Return the [X, Y] coordinate for the center point of the cell that contains the specified text.  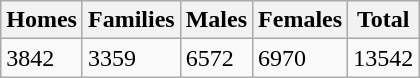
6970 [300, 58]
Males [216, 20]
6572 [216, 58]
Females [300, 20]
3842 [42, 58]
Homes [42, 20]
13542 [384, 58]
3359 [131, 58]
Total [384, 20]
Families [131, 20]
